Capture the cell that displays the provided text and extract its (x, y) central coordinate. 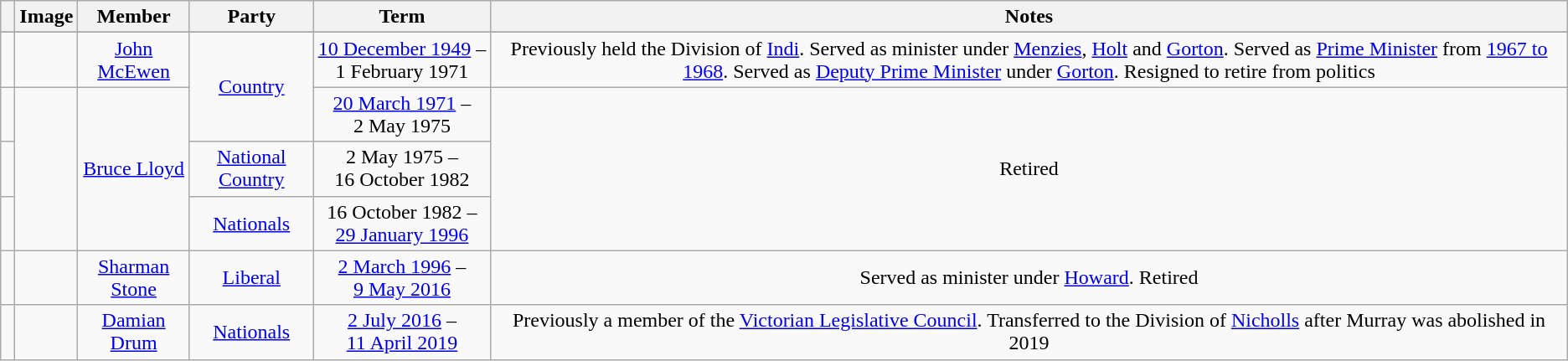
Notes (1029, 17)
16 October 1982 –29 January 1996 (402, 223)
Image (47, 17)
2 May 1975 –16 October 1982 (402, 169)
Member (134, 17)
John McEwen (134, 60)
2 March 1996 –9 May 2016 (402, 278)
Bruce Lloyd (134, 169)
Country (251, 87)
Previously a member of the Victorian Legislative Council. Transferred to the Division of Nicholls after Murray was abolished in 2019 (1029, 332)
Sharman Stone (134, 278)
10 December 1949 –1 February 1971 (402, 60)
Retired (1029, 169)
National Country (251, 169)
Liberal (251, 278)
Term (402, 17)
2 July 2016 –11 April 2019 (402, 332)
Damian Drum (134, 332)
Party (251, 17)
20 March 1971 –2 May 1975 (402, 114)
Served as minister under Howard. Retired (1029, 278)
